Return the (X, Y) coordinate for the center point of the cell that contains the specified text.  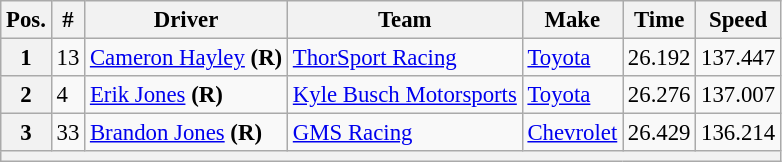
Team (406, 20)
Time (660, 20)
Driver (186, 20)
4 (68, 95)
Kyle Busch Motorsports (406, 95)
Speed (738, 20)
137.447 (738, 58)
GMS Racing (406, 133)
26.429 (660, 133)
13 (68, 58)
2 (26, 95)
# (68, 20)
Erik Jones (R) (186, 95)
3 (26, 133)
Cameron Hayley (R) (186, 58)
Brandon Jones (R) (186, 133)
26.276 (660, 95)
Pos. (26, 20)
33 (68, 133)
ThorSport Racing (406, 58)
Make (572, 20)
26.192 (660, 58)
137.007 (738, 95)
Chevrolet (572, 133)
1 (26, 58)
136.214 (738, 133)
